From the cell containing the given text, extract its center point as [X, Y] coordinate. 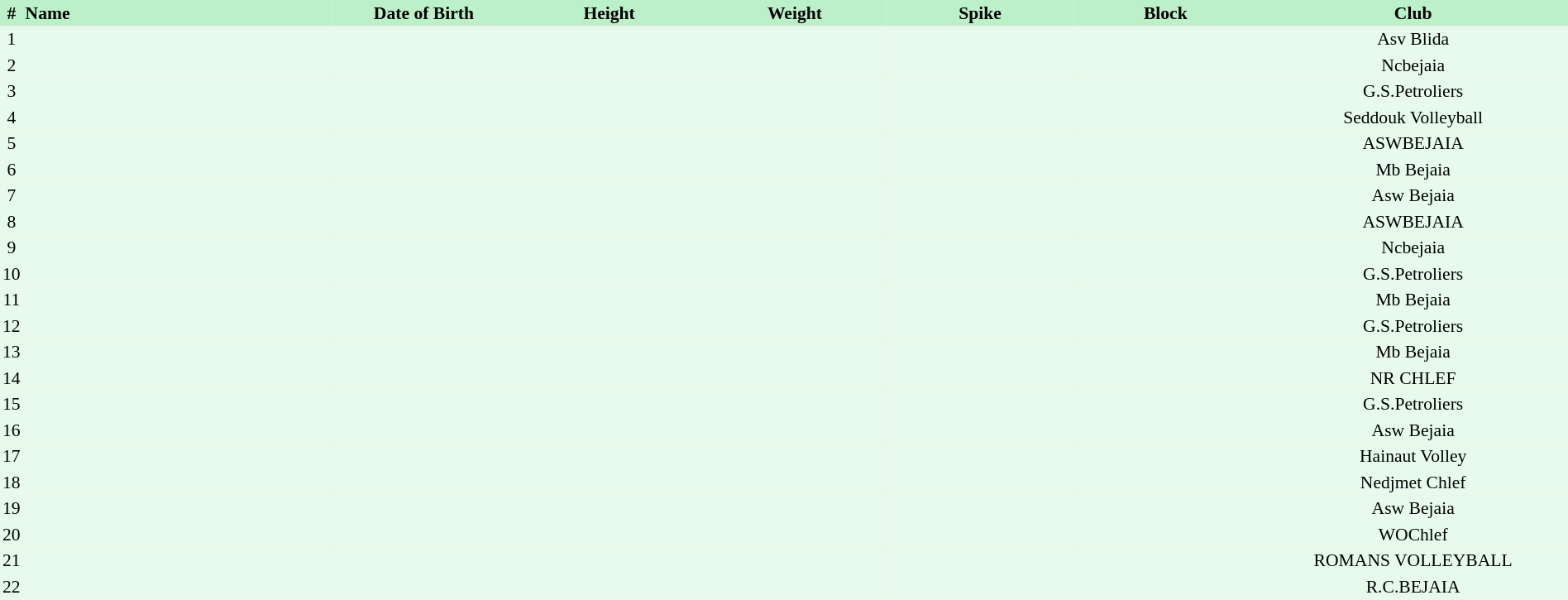
21 [12, 561]
Date of Birth [423, 13]
4 [12, 118]
Seddouk Volleyball [1413, 118]
# [12, 13]
Club [1413, 13]
R.C.BEJAIA [1413, 587]
Height [609, 13]
Block [1165, 13]
Nedjmet Chlef [1413, 482]
13 [12, 353]
NR CHLEF [1413, 378]
10 [12, 274]
19 [12, 508]
14 [12, 378]
Spike [980, 13]
15 [12, 404]
17 [12, 457]
9 [12, 248]
6 [12, 170]
3 [12, 91]
20 [12, 535]
12 [12, 326]
ROMANS VOLLEYBALL [1413, 561]
WOChlef [1413, 535]
18 [12, 482]
8 [12, 222]
Hainaut Volley [1413, 457]
Asv Blida [1413, 40]
7 [12, 195]
5 [12, 144]
1 [12, 40]
16 [12, 430]
22 [12, 587]
Weight [795, 13]
11 [12, 300]
Name [177, 13]
2 [12, 65]
